Detect which cell encompasses the target text, then output its (X, Y) center coordinate. 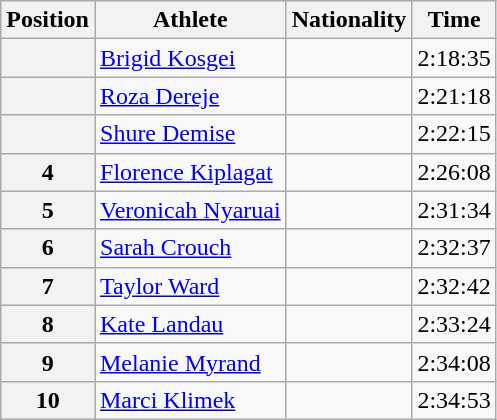
5 (48, 210)
6 (48, 248)
2:26:08 (454, 172)
Roza Dereje (190, 96)
8 (48, 324)
2:22:15 (454, 134)
Nationality (349, 20)
Taylor Ward (190, 286)
2:33:24 (454, 324)
2:34:53 (454, 400)
2:32:42 (454, 286)
Time (454, 20)
Kate Landau (190, 324)
2:31:34 (454, 210)
Shure Demise (190, 134)
Athlete (190, 20)
7 (48, 286)
Florence Kiplagat (190, 172)
2:34:08 (454, 362)
Sarah Crouch (190, 248)
Brigid Kosgei (190, 58)
Melanie Myrand (190, 362)
10 (48, 400)
Marci Klimek (190, 400)
Position (48, 20)
2:32:37 (454, 248)
2:21:18 (454, 96)
4 (48, 172)
Veronicah Nyaruai (190, 210)
2:18:35 (454, 58)
9 (48, 362)
